Determine the [x, y] coordinate at the center of the cell enclosing the given text.  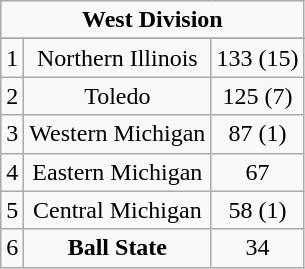
1 [12, 58]
2 [12, 96]
87 (1) [258, 134]
5 [12, 210]
6 [12, 248]
Ball State [118, 248]
Western Michigan [118, 134]
34 [258, 248]
58 (1) [258, 210]
67 [258, 172]
4 [12, 172]
West Division [152, 20]
125 (7) [258, 96]
Eastern Michigan [118, 172]
133 (15) [258, 58]
Central Michigan [118, 210]
3 [12, 134]
Northern Illinois [118, 58]
Toledo [118, 96]
